Detect which cell encompasses the target text, then output its [X, Y] center coordinate. 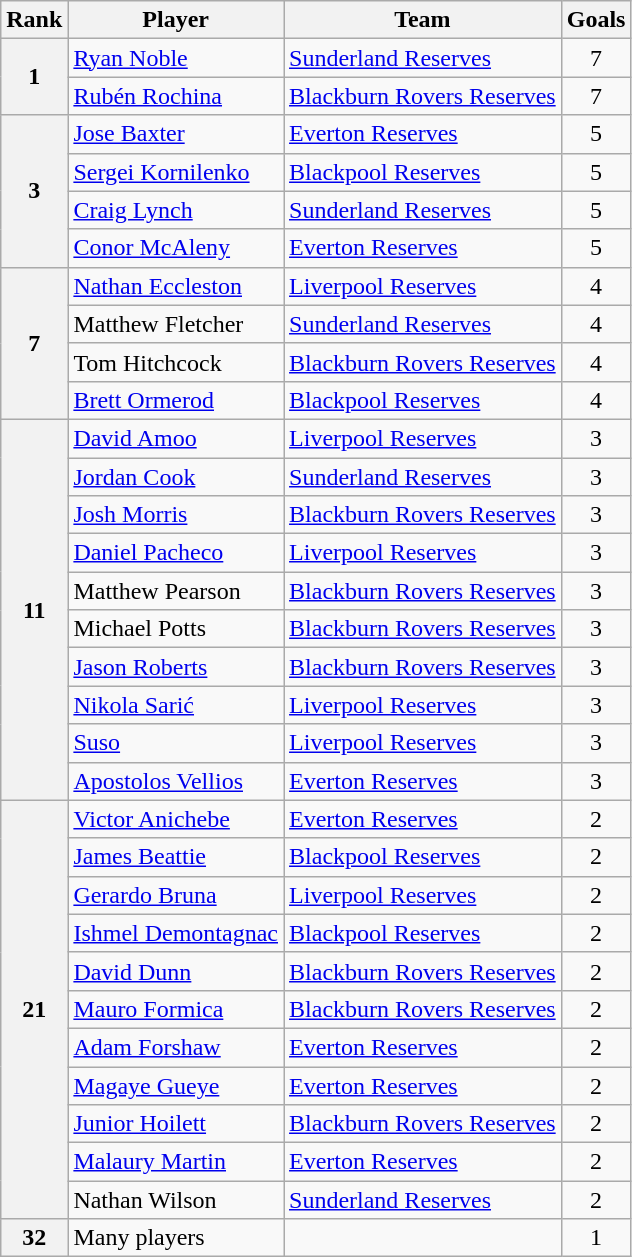
James Beattie [176, 857]
Jordan Cook [176, 477]
Craig Lynch [176, 210]
Suso [176, 743]
Jason Roberts [176, 667]
Junior Hoilett [176, 1124]
Gerardo Bruna [176, 895]
Nathan Eccleston [176, 286]
Josh Morris [176, 515]
Nikola Sarić [176, 705]
32 [34, 1238]
Magaye Gueye [176, 1085]
Tom Hitchcock [176, 362]
Rank [34, 20]
Daniel Pacheco [176, 553]
Matthew Fletcher [176, 324]
21 [34, 1010]
Ishmel Demontagnac [176, 933]
Ryan Noble [176, 58]
Player [176, 20]
Jose Baxter [176, 134]
Many players [176, 1238]
David Dunn [176, 971]
Malaury Martin [176, 1162]
Sergei Kornilenko [176, 172]
Conor McAleny [176, 248]
Goals [596, 20]
Nathan Wilson [176, 1200]
Victor Anichebe [176, 819]
Adam Forshaw [176, 1047]
Brett Ormerod [176, 400]
Michael Potts [176, 629]
11 [34, 610]
Team [423, 20]
Matthew Pearson [176, 591]
Rubén Rochina [176, 96]
Apostolos Vellios [176, 781]
Mauro Formica [176, 1009]
David Amoo [176, 438]
